Capture the cell that displays the provided text and extract its (x, y) central coordinate. 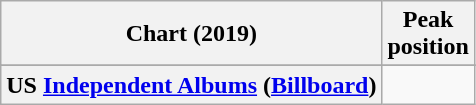
Chart (2019) (192, 34)
Peakposition (428, 34)
US Independent Albums (Billboard) (192, 85)
